Extract the (X, Y) coordinate from the center of the cell holding the provided text.  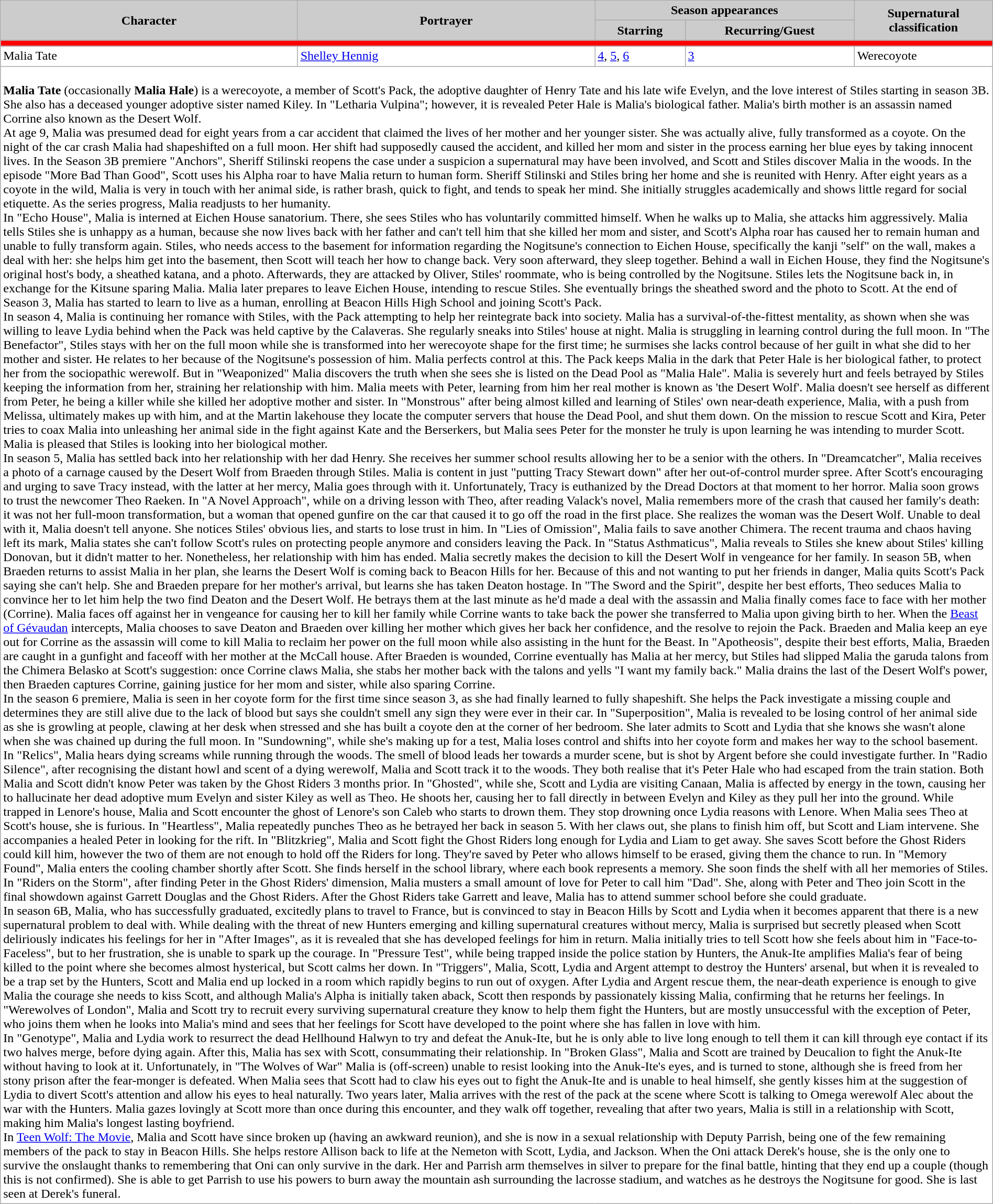
Character (149, 20)
Werecoyote (923, 56)
Portrayer (446, 20)
Starring (640, 30)
Shelley Hennig (446, 56)
3 (770, 56)
Supernatural classification (923, 20)
Season appearances (725, 10)
4, 5, 6 (640, 56)
Malia Tate (149, 56)
Recurring/Guest (770, 30)
